Determine the (x, y) coordinate at the center of the cell enclosing the given text.  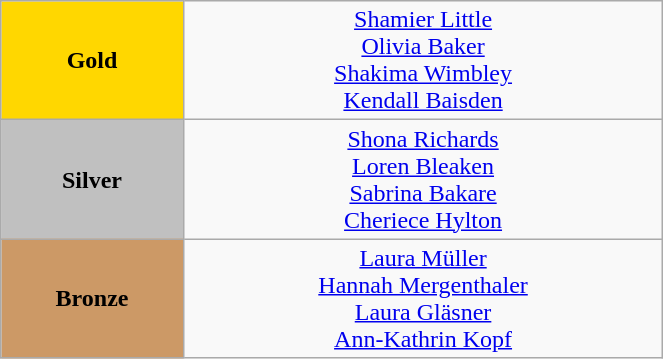
Laura MüllerHannah MergenthalerLaura GläsnerAnn-Kathrin Kopf (423, 298)
Shamier LittleOlivia BakerShakima WimbleyKendall Baisden (423, 60)
Shona RichardsLoren BleakenSabrina BakareCheriece Hylton (423, 180)
Silver (92, 180)
Gold (92, 60)
Bronze (92, 298)
